Return [X, Y] of the center of cell containing provided text 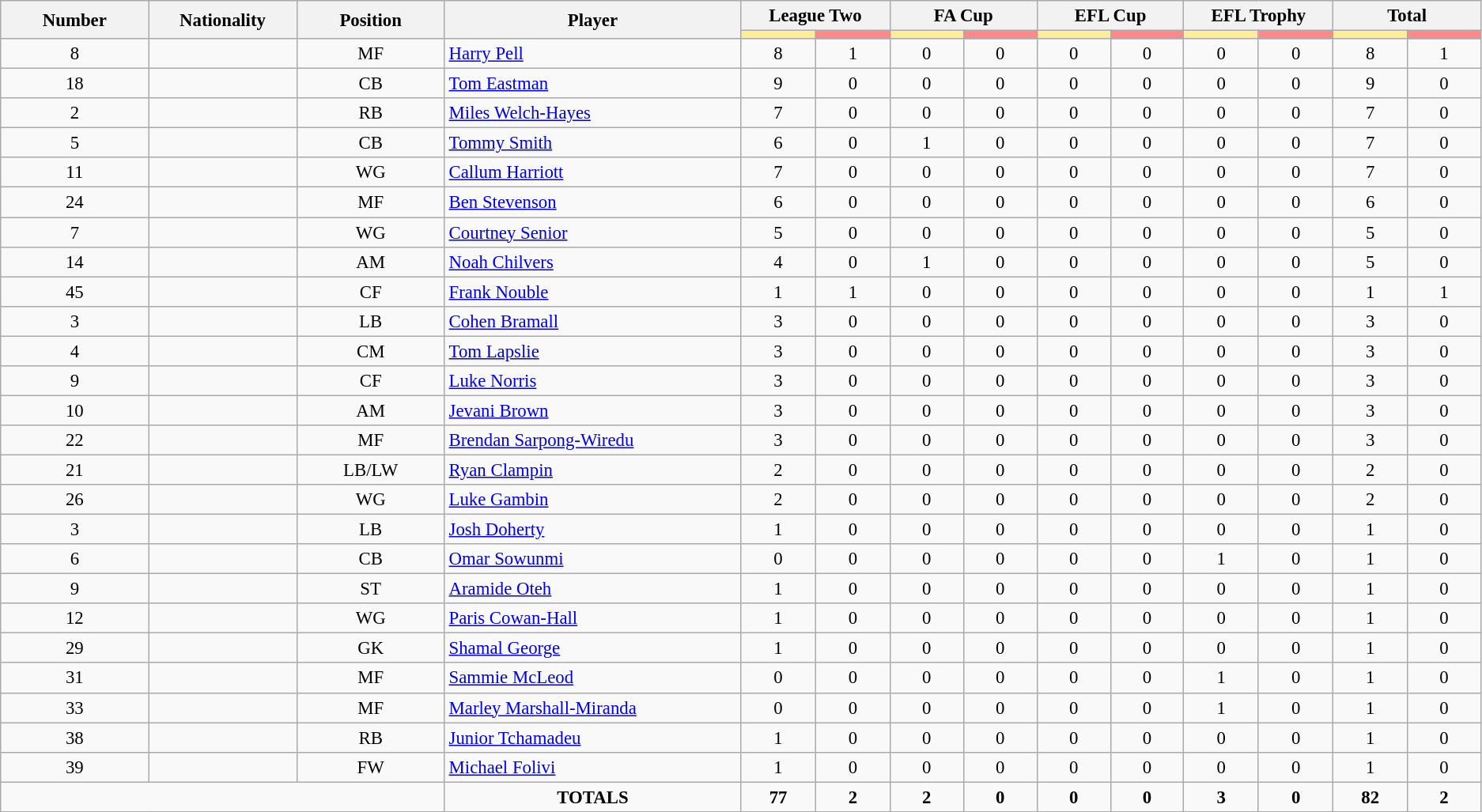
FW [370, 767]
EFL Trophy [1259, 16]
45 [74, 292]
29 [74, 648]
Marley Marshall-Miranda [592, 708]
Callum Harriott [592, 173]
Luke Gambin [592, 500]
Tommy Smith [592, 143]
Position [370, 20]
82 [1370, 797]
Shamal George [592, 648]
14 [74, 262]
Paris Cowan-Hall [592, 618]
Josh Doherty [592, 530]
Brendan Sarpong-Wiredu [592, 440]
Number [74, 20]
EFL Cup [1110, 16]
Tom Lapslie [592, 351]
Jevani Brown [592, 410]
18 [74, 84]
Junior Tchamadeu [592, 738]
Ryan Clampin [592, 470]
League Two [816, 16]
31 [74, 678]
77 [778, 797]
Frank Nouble [592, 292]
FA Cup [963, 16]
39 [74, 767]
Omar Sowunmi [592, 559]
22 [74, 440]
Michael Folivi [592, 767]
Ben Stevenson [592, 202]
21 [74, 470]
10 [74, 410]
Courtney Senior [592, 232]
38 [74, 738]
33 [74, 708]
Nationality [223, 20]
12 [74, 618]
26 [74, 500]
ST [370, 589]
Tom Eastman [592, 84]
Noah Chilvers [592, 262]
Miles Welch-Hayes [592, 113]
TOTALS [592, 797]
Total [1408, 16]
Cohen Bramall [592, 321]
Luke Norris [592, 381]
LB/LW [370, 470]
24 [74, 202]
GK [370, 648]
Sammie McLeod [592, 678]
Harry Pell [592, 54]
Aramide Oteh [592, 589]
CM [370, 351]
Player [592, 20]
11 [74, 173]
